Find where the given text appears and provide that cell's center as (x, y) coordinate. 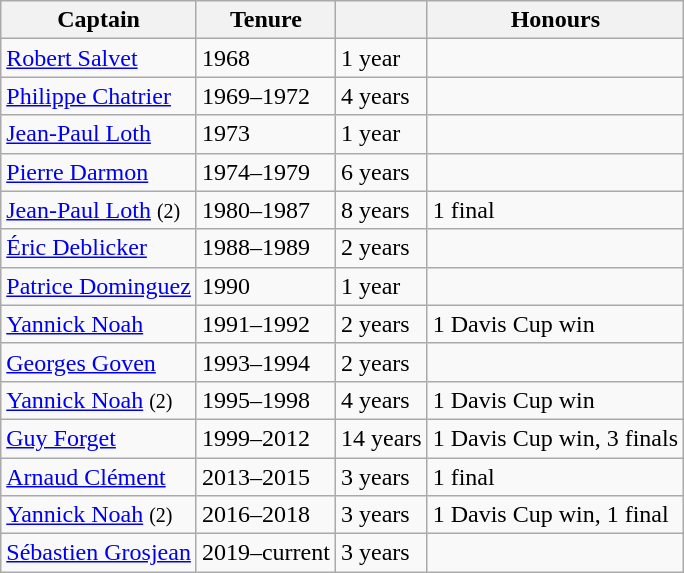
Tenure (266, 20)
Éric Deblicker (99, 248)
Guy Forget (99, 438)
Arnaud Clément (99, 477)
8 years (381, 210)
2019–current (266, 553)
1 Davis Cup win, 1 final (555, 515)
1 Davis Cup win, 3 finals (555, 438)
1995–1998 (266, 400)
Captain (99, 20)
6 years (381, 172)
Philippe Chatrier (99, 96)
1968 (266, 58)
1991–1992 (266, 324)
Georges Goven (99, 362)
1980–1987 (266, 210)
Jean-Paul Loth (2) (99, 210)
1990 (266, 286)
1999–2012 (266, 438)
2013–2015 (266, 477)
1988–1989 (266, 248)
1993–1994 (266, 362)
1974–1979 (266, 172)
2016–2018 (266, 515)
Robert Salvet (99, 58)
Jean-Paul Loth (99, 134)
14 years (381, 438)
1969–1972 (266, 96)
1973 (266, 134)
Patrice Dominguez (99, 286)
Honours (555, 20)
Sébastien Grosjean (99, 553)
Yannick Noah (99, 324)
Pierre Darmon (99, 172)
